Detect which cell encompasses the target text, then output its (x, y) center coordinate. 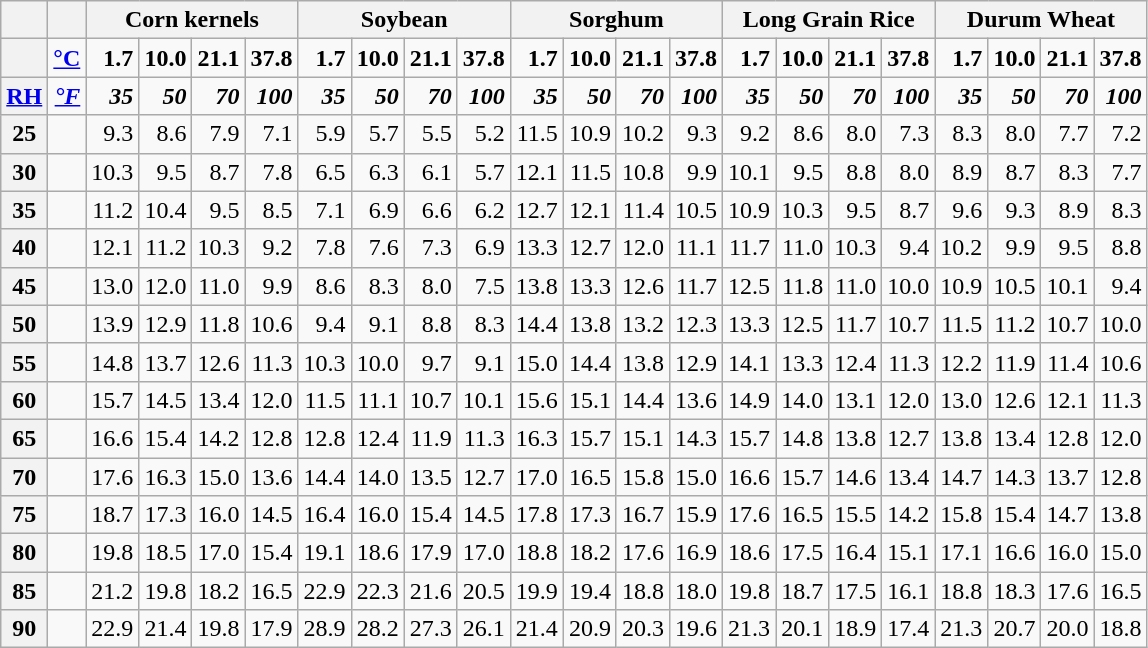
13.9 (112, 324)
20.9 (590, 629)
13.2 (642, 324)
22.3 (378, 591)
7.2 (1120, 134)
20.3 (642, 629)
75 (24, 515)
Long Grain Rice (829, 20)
25 (24, 134)
Corn kernels (192, 20)
7.9 (218, 134)
5.2 (484, 134)
20.1 (802, 629)
21.6 (430, 591)
6.2 (484, 210)
16.9 (696, 553)
19.9 (536, 591)
7.5 (484, 286)
8.5 (272, 210)
5.5 (430, 134)
28.2 (378, 629)
18.5 (166, 553)
5.9 (324, 134)
18.9 (856, 629)
15.9 (696, 515)
RH (24, 96)
6.6 (430, 210)
9.7 (430, 362)
16.7 (642, 515)
55 (24, 362)
°C (67, 58)
12.3 (696, 324)
16.1 (908, 591)
20.7 (1014, 629)
18.0 (696, 591)
10.8 (642, 172)
30 (24, 172)
17.1 (962, 553)
14.6 (856, 477)
6.5 (324, 172)
15.6 (536, 400)
80 (24, 553)
17.8 (536, 515)
°F (67, 96)
26.1 (484, 629)
13.5 (430, 477)
19.1 (324, 553)
85 (24, 591)
13.1 (856, 400)
18.3 (1014, 591)
7.6 (378, 248)
20.5 (484, 591)
14.1 (750, 362)
12.2 (962, 362)
Durum Wheat (1041, 20)
19.6 (696, 629)
10.4 (166, 210)
17.4 (908, 629)
40 (24, 248)
14.9 (750, 400)
28.9 (324, 629)
20.0 (1068, 629)
Soybean (404, 20)
15.5 (856, 515)
21.2 (112, 591)
60 (24, 400)
Sorghum (616, 20)
65 (24, 438)
27.3 (430, 629)
90 (24, 629)
9.6 (962, 210)
6.3 (378, 172)
45 (24, 286)
6.1 (430, 172)
19.4 (590, 591)
